Capture the cell that displays the provided text and extract its (X, Y) central coordinate. 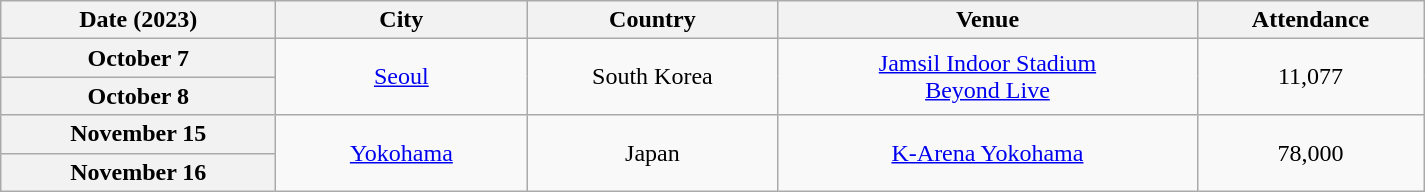
11,077 (1310, 77)
November 15 (138, 134)
Japan (652, 153)
Venue (988, 20)
South Korea (652, 77)
Attendance (1310, 20)
October 8 (138, 96)
Jamsil Indoor StadiumBeyond Live (988, 77)
Date (2023) (138, 20)
October 7 (138, 58)
Seoul (402, 77)
City (402, 20)
Country (652, 20)
November 16 (138, 172)
Yokohama (402, 153)
K-Arena Yokohama (988, 153)
78,000 (1310, 153)
